Scan for the cell matching the given text and deliver its (X, Y) coordinate at center. 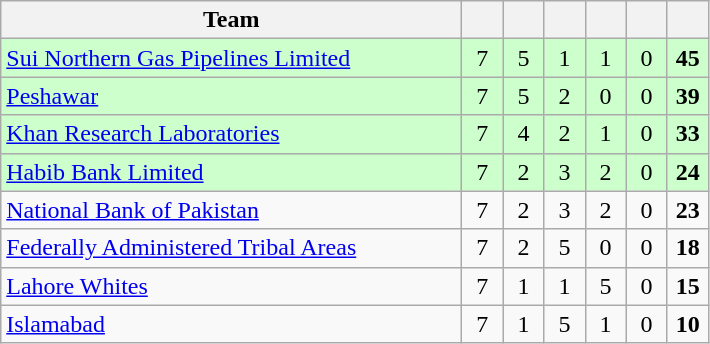
Peshawar (232, 96)
15 (688, 286)
Lahore Whites (232, 286)
23 (688, 210)
4 (524, 134)
Habib Bank Limited (232, 172)
10 (688, 324)
Team (232, 20)
24 (688, 172)
Federally Administered Tribal Areas (232, 248)
National Bank of Pakistan (232, 210)
39 (688, 96)
18 (688, 248)
Khan Research Laboratories (232, 134)
45 (688, 58)
33 (688, 134)
Islamabad (232, 324)
Sui Northern Gas Pipelines Limited (232, 58)
